Output the (x, y) coordinate of the center of the cell containing the given text.  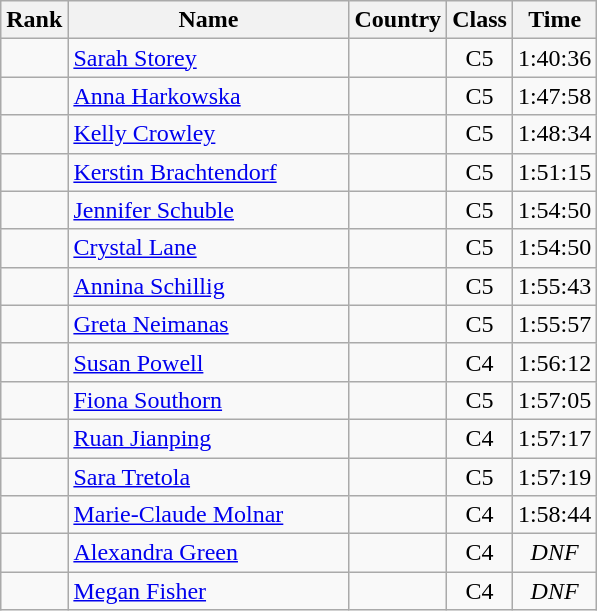
Name (208, 20)
Jennifer Schuble (208, 210)
Sarah Storey (208, 58)
Country (398, 20)
1:57:05 (554, 400)
Marie-Claude Molnar (208, 515)
Kerstin Brachtendorf (208, 172)
Ruan Jianping (208, 438)
Sara Tretola (208, 477)
Rank (34, 20)
1:57:19 (554, 477)
Greta Neimanas (208, 324)
Susan Powell (208, 362)
Crystal Lane (208, 248)
Fiona Southorn (208, 400)
1:47:58 (554, 96)
1:58:44 (554, 515)
1:55:57 (554, 324)
1:57:17 (554, 438)
Class (480, 20)
Alexandra Green (208, 553)
Annina Schillig (208, 286)
Anna Harkowska (208, 96)
1:40:36 (554, 58)
Time (554, 20)
1:51:15 (554, 172)
Megan Fisher (208, 591)
Kelly Crowley (208, 134)
1:48:34 (554, 134)
1:55:43 (554, 286)
1:56:12 (554, 362)
